Scan for the cell matching the given text and deliver its (X, Y) coordinate at center. 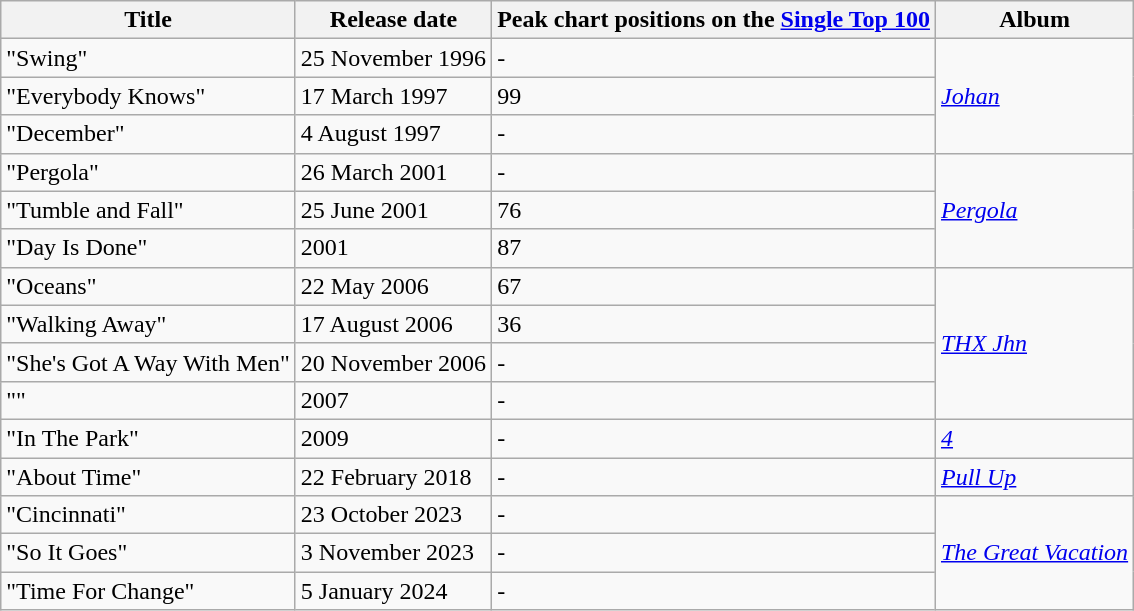
"So It Goes" (148, 553)
20 November 2006 (393, 362)
"" (148, 400)
"Walking Away" (148, 324)
25 June 2001 (393, 210)
5 January 2024 (393, 591)
17 March 1997 (393, 96)
4 August 1997 (393, 134)
Pergola (1034, 210)
17 August 2006 (393, 324)
36 (714, 324)
3 November 2023 (393, 553)
THX Jhn (1034, 343)
Johan (1034, 96)
2007 (393, 400)
2001 (393, 248)
Album (1034, 20)
"Swing" (148, 58)
Peak chart positions on the Single Top 100 (714, 20)
"Day Is Done" (148, 248)
87 (714, 248)
Title (148, 20)
76 (714, 210)
2009 (393, 438)
4 (1034, 438)
The Great Vacation (1034, 553)
Pull Up (1034, 477)
"Pergola" (148, 172)
22 May 2006 (393, 286)
"About Time" (148, 477)
"Time For Change" (148, 591)
"In The Park" (148, 438)
25 November 1996 (393, 58)
23 October 2023 (393, 515)
"Oceans" (148, 286)
"Everybody Knows" (148, 96)
"December" (148, 134)
99 (714, 96)
"She's Got A Way With Men" (148, 362)
"Tumble and Fall" (148, 210)
67 (714, 286)
22 February 2018 (393, 477)
26 March 2001 (393, 172)
Release date (393, 20)
"Cincinnati" (148, 515)
